Return (X, Y) of the center of cell containing provided text 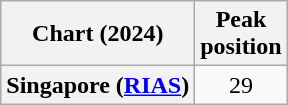
29 (241, 85)
Singapore (RIAS) (98, 85)
Chart (2024) (98, 34)
Peakposition (241, 34)
